Detect which cell encompasses the target text, then output its (X, Y) center coordinate. 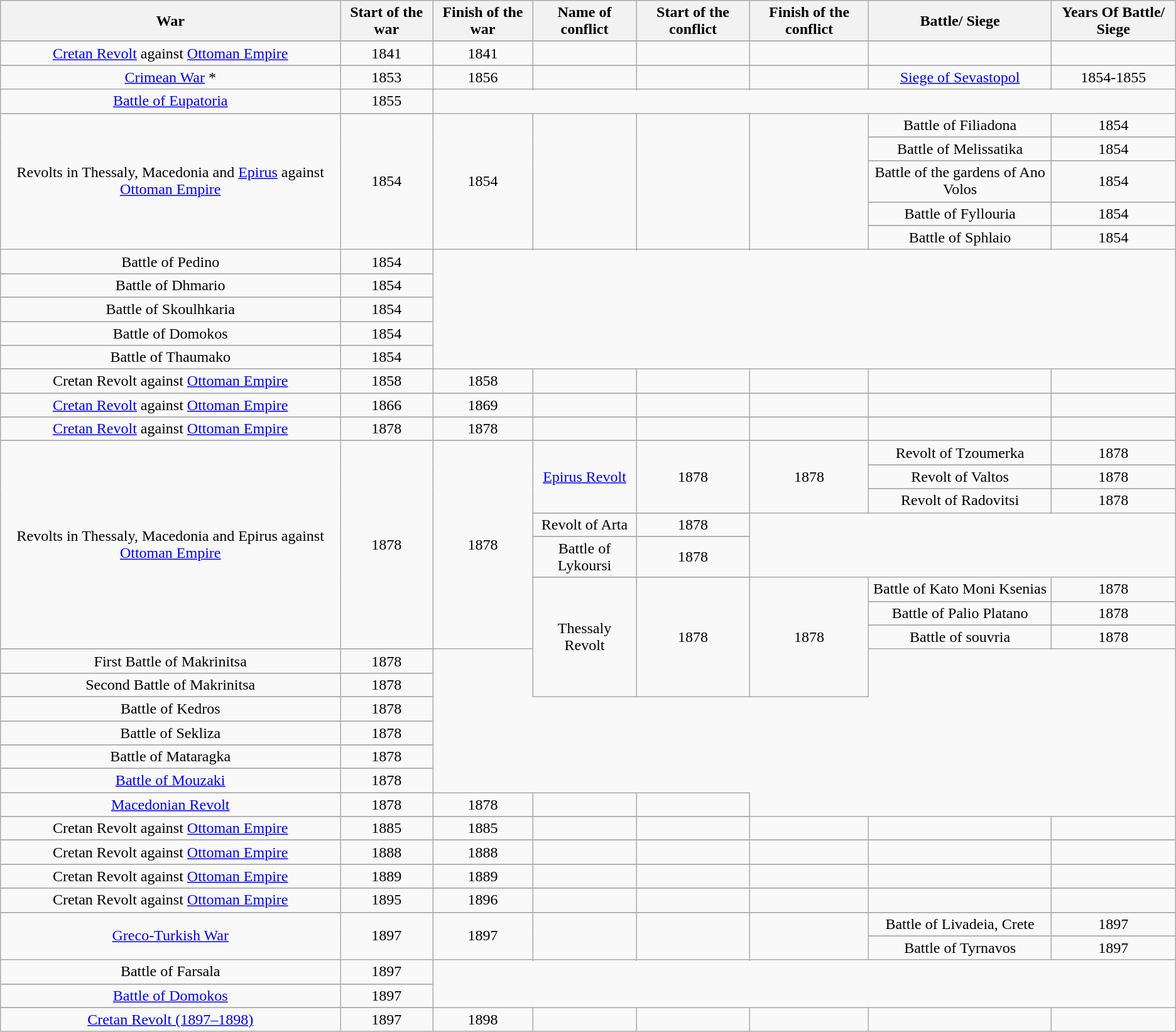
Battle of Palio Platano (960, 613)
Battle of Mataragka (171, 757)
Battle of souvria (960, 637)
Battle of Livadeia, Crete (960, 924)
Battle of Tyrnavos (960, 948)
1854-1855 (1113, 77)
Start of the conflict (693, 21)
Revolt of Radovitsi (960, 501)
Battle of Mouzaki (171, 781)
Battle of Lykoursi (584, 557)
Battle of Kato Moni Ksenias (960, 589)
Battle of Dhmario (171, 285)
1869 (482, 405)
Crimean War * (171, 77)
Battle of Farsala (171, 972)
War (171, 21)
Cretan Revolt (1897–1898) (171, 1019)
Revolt of Valtos (960, 477)
Name of conflict (584, 21)
Battle of Skoulhkaria (171, 309)
1895 (387, 900)
1866 (387, 405)
Battle of Thaumako (171, 357)
First Battle of Makrinitsa (171, 661)
Siege of Sevastopol (960, 77)
1855 (387, 101)
Battle of Filiadona (960, 125)
Revolt of Arta (584, 524)
Battle of Pedino (171, 261)
Epirus Revolt (584, 477)
Years Of Battle/ Siege (1113, 21)
Finish of the conflict (809, 21)
Greco-Turkish War (171, 936)
Macedonian Revolt (171, 805)
1896 (482, 900)
Battle of Melissatika (960, 149)
Battle of Kedros (171, 709)
1856 (482, 77)
1853 (387, 77)
Battle of Sekliza (171, 733)
Battle/ Siege (960, 21)
Revolt of Tzoumerka (960, 453)
Finish of the war (482, 21)
Battle of the gardens of Ano Volos (960, 181)
Start of the war (387, 21)
Battle of Eupatoria (171, 101)
Battle of Fyllouria (960, 214)
Battle of Sphlaio (960, 237)
1898 (482, 1019)
Thessaly Revolt (584, 637)
Second Battle of Makrinitsa (171, 685)
